From the cell containing the given text, extract its center point as [x, y] coordinate. 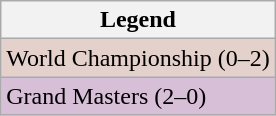
Grand Masters (2–0) [138, 96]
World Championship (0–2) [138, 58]
Legend [138, 20]
